Scan for the cell matching the given text and deliver its [x, y] coordinate at center. 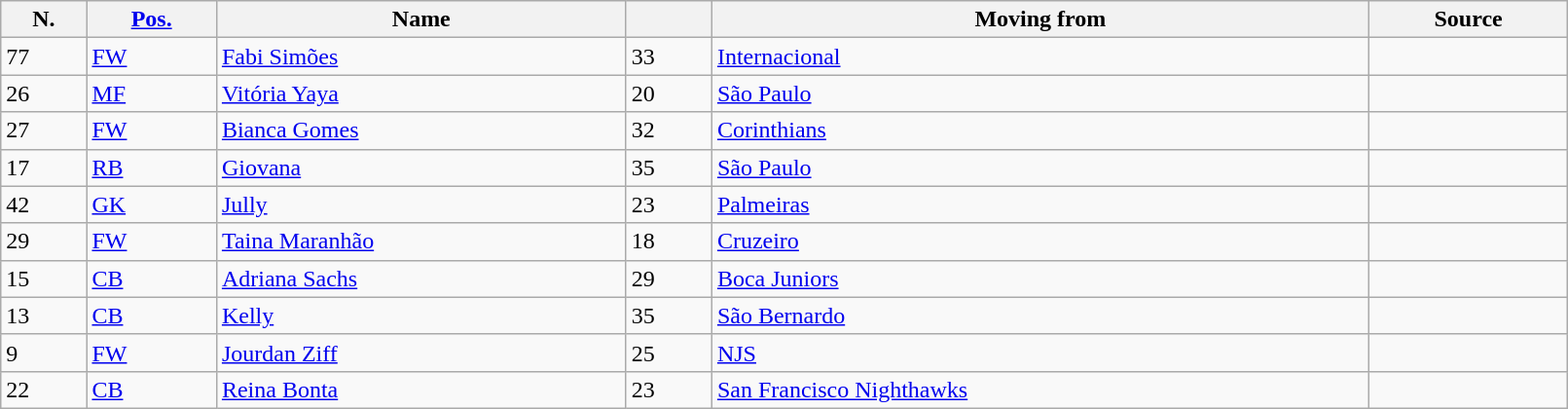
Bianca Gomes [420, 130]
77 [44, 56]
Moving from [1039, 19]
Kelly [420, 316]
Source [1468, 19]
Pos. [152, 19]
13 [44, 316]
Giovana [420, 167]
Jourdan Ziff [420, 353]
RB [152, 167]
15 [44, 279]
San Francisco Nighthawks [1039, 390]
MF [152, 93]
Corinthians [1039, 130]
Adriana Sachs [420, 279]
Reina Bonta [420, 390]
Vitória Yaya [420, 93]
Fabi Simões [420, 56]
N. [44, 19]
32 [669, 130]
18 [669, 242]
GK [152, 204]
Cruzeiro [1039, 242]
NJS [1039, 353]
25 [669, 353]
22 [44, 390]
9 [44, 353]
20 [669, 93]
17 [44, 167]
Palmeiras [1039, 204]
Name [420, 19]
Internacional [1039, 56]
São Bernardo [1039, 316]
Jully [420, 204]
27 [44, 130]
33 [669, 56]
Boca Juniors [1039, 279]
Taina Maranhão [420, 242]
42 [44, 204]
26 [44, 93]
